Output the [x, y] coordinate of the center of the cell containing the given text.  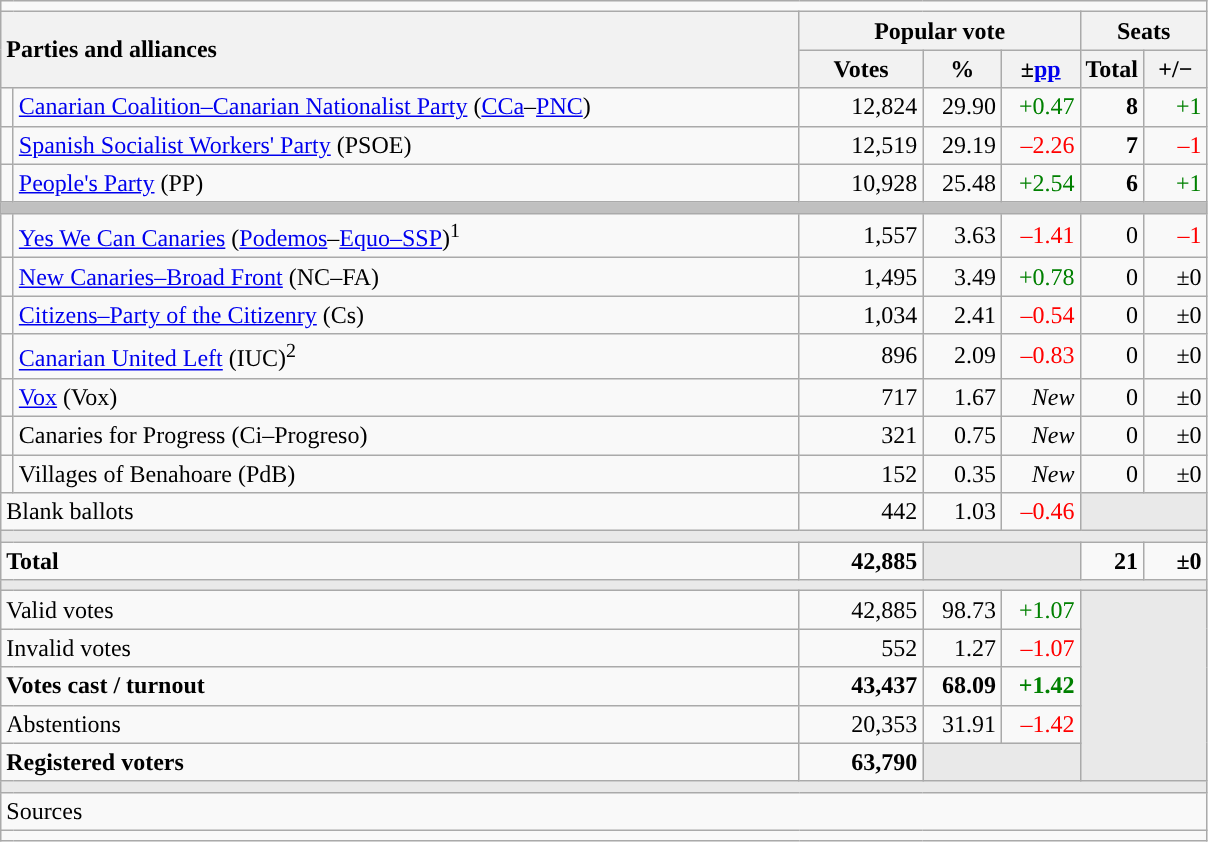
–1.41 [1040, 236]
Invalid votes [400, 648]
1,034 [861, 315]
442 [861, 512]
152 [861, 474]
1.03 [962, 512]
2.09 [962, 356]
3.63 [962, 236]
7 [1112, 145]
–0.54 [1040, 315]
896 [861, 356]
6 [1112, 183]
68.09 [962, 686]
552 [861, 648]
+1.07 [1040, 610]
Citizens–Party of the Citizenry (Cs) [406, 315]
Canarian Coalition–Canarian Nationalist Party (CCa–PNC) [406, 107]
29.19 [962, 145]
31.91 [962, 724]
Villages of Benahoare (PdB) [406, 474]
0.75 [962, 435]
1,495 [861, 277]
Seats [1144, 31]
Yes We Can Canaries (Podemos–Equo–SSP)1 [406, 236]
10,928 [861, 183]
Canarian United Left (IUC)2 [406, 356]
1.67 [962, 397]
Registered voters [400, 762]
Sources [604, 811]
+2.54 [1040, 183]
Blank ballots [400, 512]
8 [1112, 107]
–0.46 [1040, 512]
–1.42 [1040, 724]
43,437 [861, 686]
29.90 [962, 107]
63,790 [861, 762]
Valid votes [400, 610]
2.41 [962, 315]
+1.42 [1040, 686]
New Canaries–Broad Front (NC–FA) [406, 277]
–2.26 [1040, 145]
1,557 [861, 236]
Vox (Vox) [406, 397]
98.73 [962, 610]
% [962, 69]
Canaries for Progress (Ci–Progreso) [406, 435]
Votes [861, 69]
±pp [1040, 69]
+/− [1176, 69]
Spanish Socialist Workers' Party (PSOE) [406, 145]
+0.78 [1040, 277]
321 [861, 435]
12,519 [861, 145]
20,353 [861, 724]
Abstentions [400, 724]
Votes cast / turnout [400, 686]
3.49 [962, 277]
25.48 [962, 183]
1.27 [962, 648]
12,824 [861, 107]
–0.83 [1040, 356]
21 [1112, 561]
Parties and alliances [400, 50]
717 [861, 397]
Popular vote [940, 31]
0.35 [962, 474]
–1.07 [1040, 648]
+0.47 [1040, 107]
People's Party (PP) [406, 183]
